From the cell containing the given text, extract its center point as [x, y] coordinate. 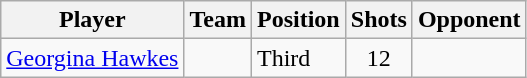
Opponent [469, 20]
Third [299, 58]
Shots [378, 20]
Georgina Hawkes [92, 58]
Position [299, 20]
Team [218, 20]
12 [378, 58]
Player [92, 20]
